Provide the (x, y) coordinate of the cell's center where the given text is located.  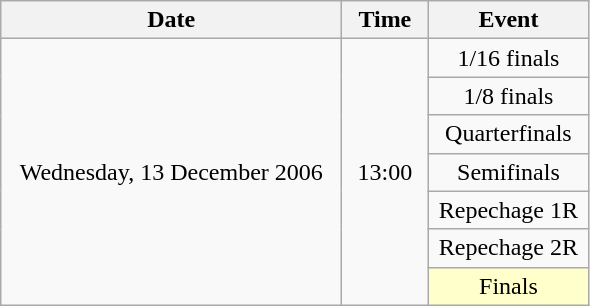
13:00 (385, 172)
Finals (508, 286)
1/8 finals (508, 96)
Repechage 1R (508, 210)
Date (172, 20)
1/16 finals (508, 58)
Event (508, 20)
Semifinals (508, 172)
Time (385, 20)
Quarterfinals (508, 134)
Wednesday, 13 December 2006 (172, 172)
Repechage 2R (508, 248)
